Extract the [x, y] coordinate from the center of the cell holding the provided text.  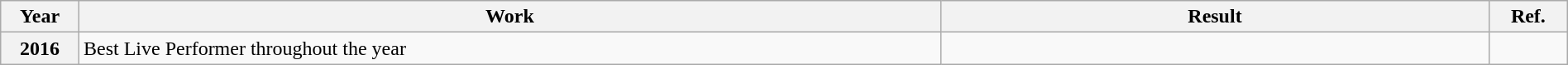
Result [1214, 17]
Work [509, 17]
Best Live Performer throughout the year [509, 48]
2016 [40, 48]
Year [40, 17]
Ref. [1528, 17]
